Locate the cell with the specified text and output its (X, Y) center coordinate. 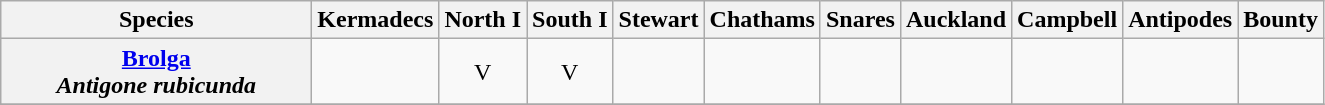
Antipodes (1180, 20)
Chathams (762, 20)
Auckland (956, 20)
Kermadecs (376, 20)
South I (570, 20)
Snares (860, 20)
North I (483, 20)
BrolgaAntigone rubicunda (156, 72)
Species (156, 20)
Stewart (658, 20)
Bounty (1281, 20)
Campbell (1068, 20)
